Return [X, Y] of the center of cell containing provided text 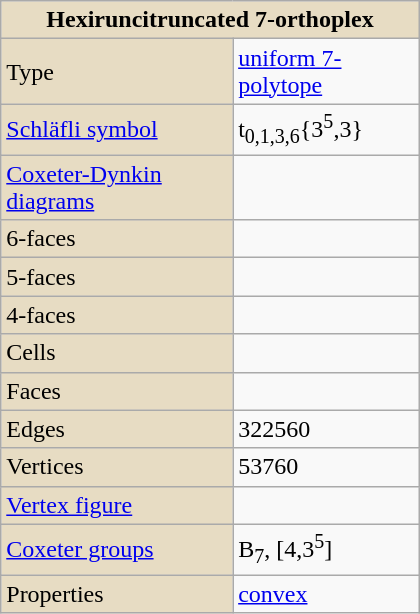
Properties [117, 594]
5-faces [117, 277]
Hexiruncitruncated 7-orthoplex [210, 20]
Coxeter groups [117, 550]
53760 [326, 467]
Edges [117, 429]
convex [326, 594]
Faces [117, 391]
Schläfli symbol [117, 130]
Vertex figure [117, 505]
t0,1,3,6{35,3} [326, 130]
Coxeter-Dynkin diagrams [117, 188]
Cells [117, 353]
Vertices [117, 467]
322560 [326, 429]
Type [117, 72]
6-faces [117, 239]
4-faces [117, 315]
uniform 7-polytope [326, 72]
B7, [4,35] [326, 550]
